Return the (X, Y) coordinate for the center point of the cell that contains the specified text.  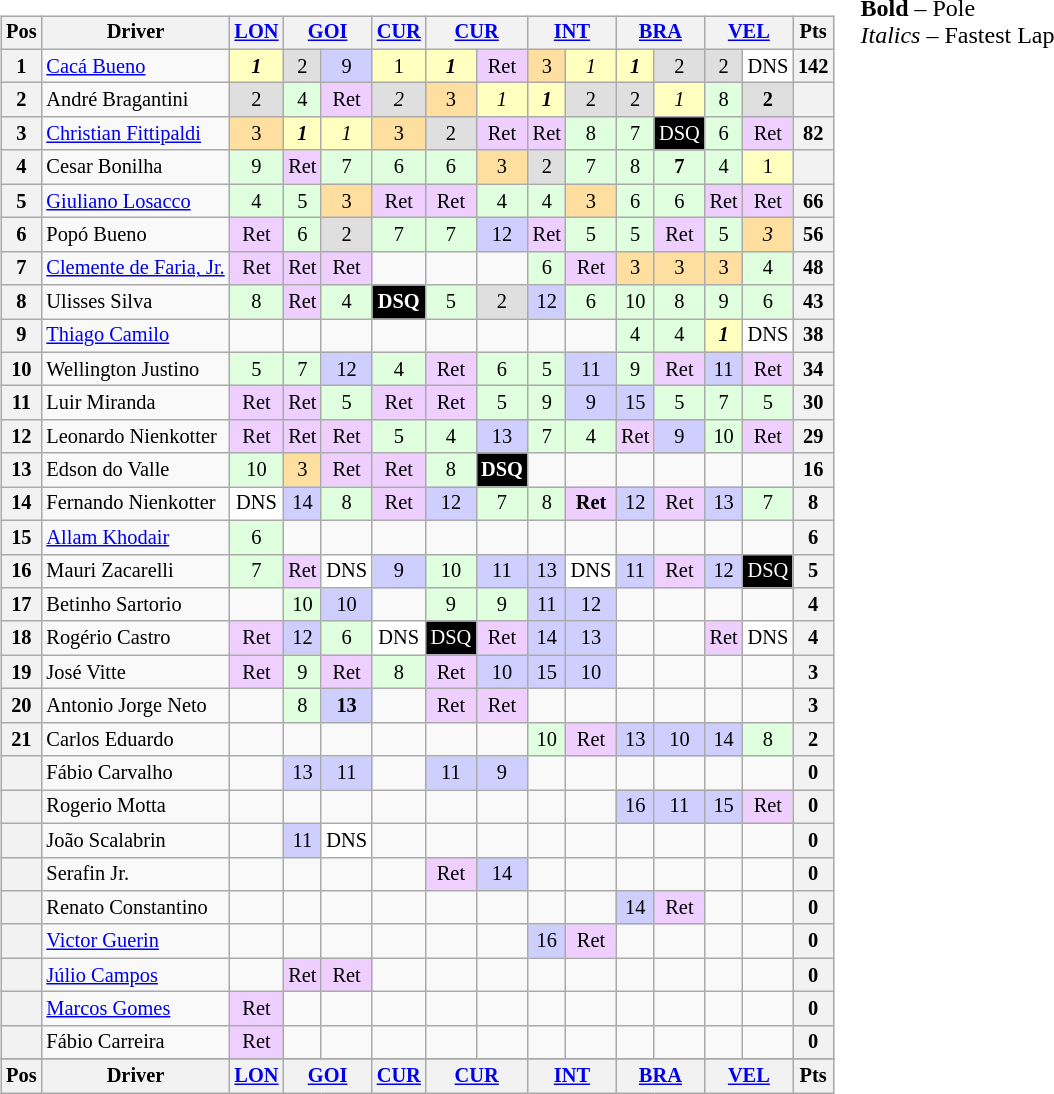
Victor Guerin (135, 941)
82 (813, 134)
Rogério Castro (135, 638)
142 (813, 66)
Ulisses Silva (135, 302)
56 (813, 235)
48 (813, 268)
Fábio Carvalho (135, 773)
André Bragantini (135, 100)
17 (21, 605)
Cesar Bonilha (135, 167)
Thiago Camilo (135, 336)
João Scalabrin (135, 840)
Leonardo Nienkotter (135, 437)
Popó Bueno (135, 235)
José Vitte (135, 672)
Carlos Eduardo (135, 739)
29 (813, 437)
66 (813, 201)
Christian Fittipaldi (135, 134)
Wellington Justino (135, 369)
Betinho Sartorio (135, 605)
Renato Constantino (135, 908)
Mauri Zacarelli (135, 571)
Cacá Bueno (135, 66)
Fábio Carreira (135, 1042)
Marcos Gomes (135, 1009)
Edson do Valle (135, 470)
Clemente de Faria, Jr. (135, 268)
20 (21, 706)
Giuliano Losacco (135, 201)
34 (813, 369)
Serafin Jr. (135, 874)
Allam Khodair (135, 537)
Luir Miranda (135, 403)
19 (21, 672)
30 (813, 403)
Antonio Jorge Neto (135, 706)
Fernando Nienkotter (135, 504)
43 (813, 302)
Rogerio Motta (135, 807)
38 (813, 336)
Júlio Campos (135, 975)
18 (21, 638)
21 (21, 739)
